Search for the cell housing the specified text and yield its (X, Y) center coordinate. 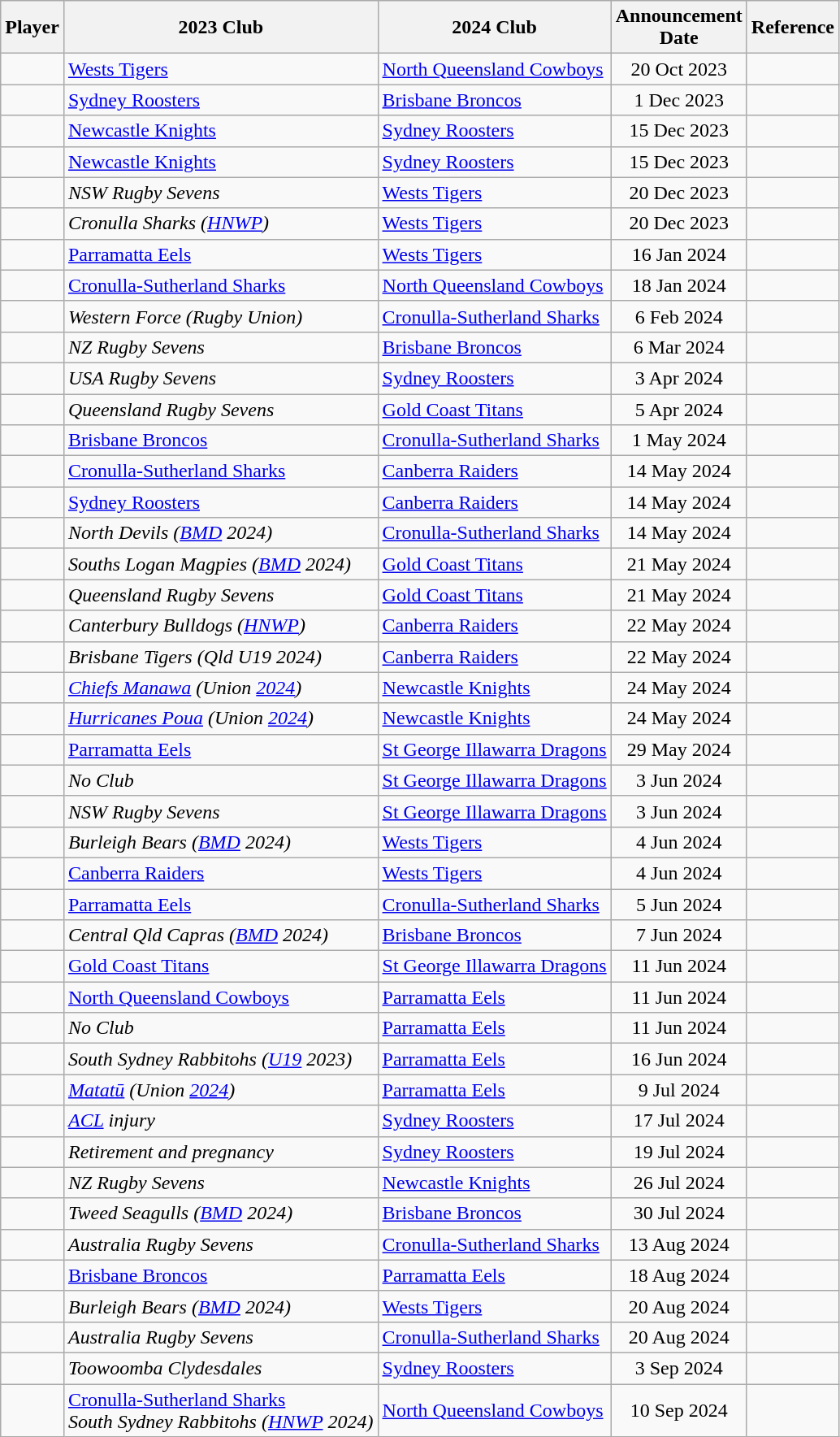
6 Mar 2024 (679, 347)
19 Jul 2024 (679, 1152)
Brisbane Tigers (Qld U19 2024) (221, 657)
North Devils (BMD 2024) (221, 533)
1 Dec 2023 (679, 100)
2023 Club (221, 28)
ACL injury (221, 1121)
16 Jan 2024 (679, 254)
18 Jan 2024 (679, 285)
17 Jul 2024 (679, 1121)
Player (32, 28)
5 Apr 2024 (679, 409)
Central Qld Capras (BMD 2024) (221, 936)
Cronulla-Sutherland Sharks South Sydney Rabbitohs (HNWP 2024) (221, 1409)
26 Jul 2024 (679, 1183)
Reference (793, 28)
USA Rugby Sevens (221, 378)
9 Jul 2024 (679, 1090)
3 Apr 2024 (679, 378)
AnnouncementDate (679, 28)
Tweed Seagulls (BMD 2024) (221, 1213)
20 Oct 2023 (679, 69)
Retirement and pregnancy (221, 1152)
29 May 2024 (679, 749)
1 May 2024 (679, 441)
Canterbury Bulldogs (HNWP) (221, 626)
South Sydney Rabbitohs (U19 2023) (221, 1059)
10 Sep 2024 (679, 1409)
7 Jun 2024 (679, 936)
2024 Club (494, 28)
Toowoomba Clydesdales (221, 1368)
Souths Logan Magpies (BMD 2024) (221, 564)
6 Feb 2024 (679, 316)
Matatū (Union 2024) (221, 1090)
3 Sep 2024 (679, 1368)
Western Force (Rugby Union) (221, 316)
5 Jun 2024 (679, 905)
13 Aug 2024 (679, 1244)
16 Jun 2024 (679, 1059)
Cronulla Sharks (HNWP) (221, 224)
Chiefs Manawa (Union 2024) (221, 688)
18 Aug 2024 (679, 1275)
30 Jul 2024 (679, 1213)
Hurricanes Poua (Union 2024) (221, 718)
